Return (x, y) of the center of cell containing provided text 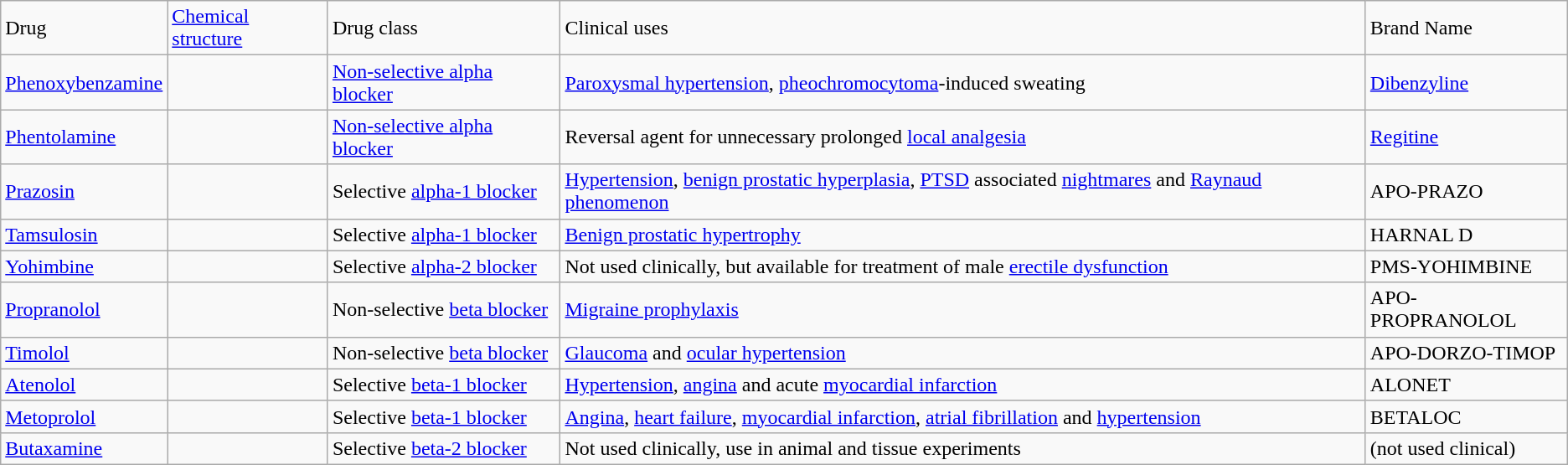
Phenoxybenzamine (84, 82)
APO-PROPRANOLOL (1466, 310)
Benign prostatic hypertrophy (963, 235)
Hypertension, benign prostatic hyperplasia, PTSD associated nightmares and Raynaud phenomenon (963, 191)
Tamsulosin (84, 235)
Migraine prophylaxis (963, 310)
Drug class (444, 28)
Clinical uses (963, 28)
Reversal agent for unnecessary prolonged local analgesia (963, 137)
PMS-YOHIMBINE (1466, 266)
(not used clinical) (1466, 448)
Timolol (84, 353)
Propranolol (84, 310)
Yohimbine (84, 266)
Selective beta-2 blocker (444, 448)
Angina, heart failure, myocardial infarction, atrial fibrillation and hypertension (963, 416)
Glaucoma and ocular hypertension (963, 353)
Drug (84, 28)
Prazosin (84, 191)
HARNAL D (1466, 235)
Hypertension, angina and acute myocardial infarction (963, 385)
Selective alpha-2 blocker (444, 266)
Phentolamine (84, 137)
APO-PRAZO (1466, 191)
Brand Name (1466, 28)
APO-DORZO-TIMOP (1466, 353)
Chemical structure (248, 28)
Regitine (1466, 137)
Dibenzyline (1466, 82)
Paroxysmal hypertension, pheochromocytoma-induced sweating (963, 82)
ALONET (1466, 385)
BETALOC (1466, 416)
Atenolol (84, 385)
Not used clinically, use in animal and tissue experiments (963, 448)
Metoprolol (84, 416)
Butaxamine (84, 448)
Not used clinically, but available for treatment of male erectile dysfunction (963, 266)
